Output the (x, y) coordinate of the center of the cell containing the given text.  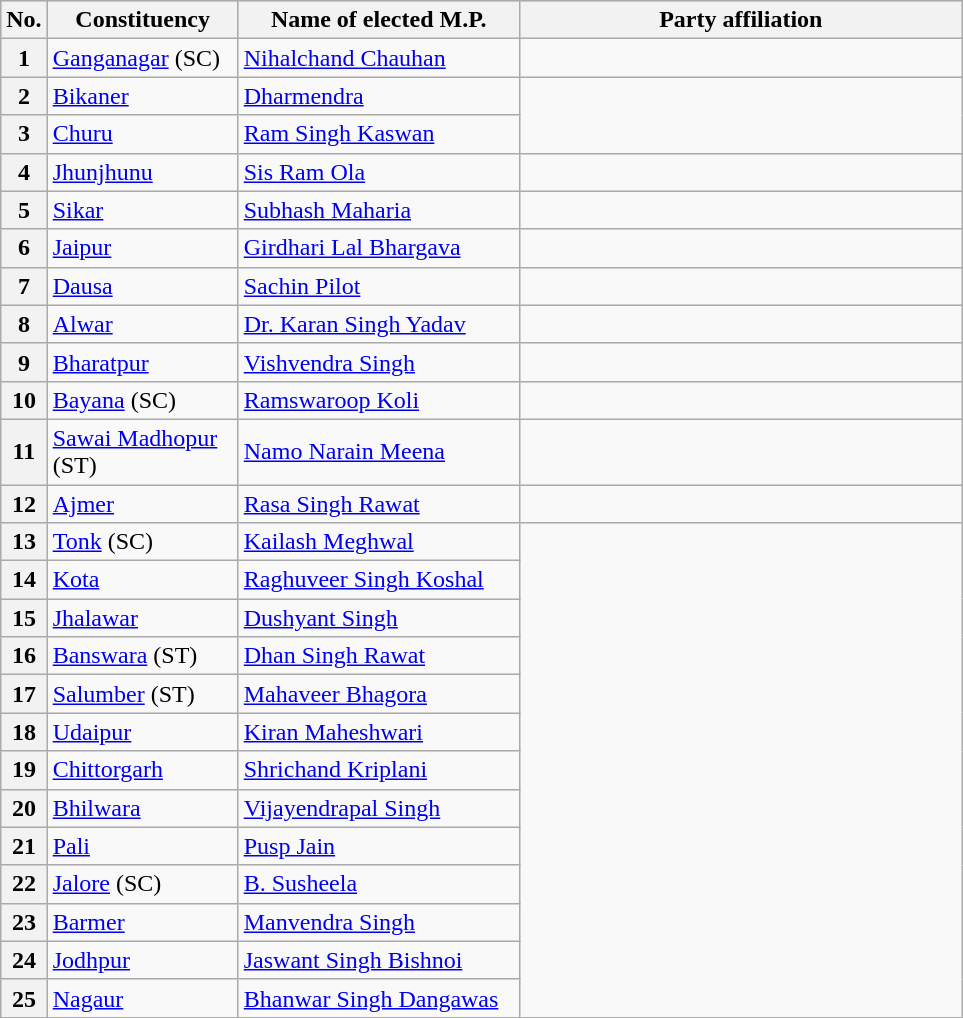
15 (24, 618)
10 (24, 400)
Manvendra Singh (378, 922)
Pali (142, 846)
14 (24, 580)
4 (24, 172)
Party affiliation (740, 20)
Sikar (142, 210)
22 (24, 884)
20 (24, 808)
Bharatpur (142, 362)
Jodhpur (142, 960)
19 (24, 770)
17 (24, 694)
23 (24, 922)
16 (24, 656)
Bayana (SC) (142, 400)
Alwar (142, 324)
Subhash Maharia (378, 210)
Mahaveer Bhagora (378, 694)
2 (24, 96)
7 (24, 286)
Jhalawar (142, 618)
Sachin Pilot (378, 286)
Sis Ram Ola (378, 172)
Chittorgarh (142, 770)
No. (24, 20)
Ajmer (142, 503)
Churu (142, 134)
3 (24, 134)
Sawai Madhopur (ST) (142, 452)
Kailash Meghwal (378, 542)
Vijayendrapal Singh (378, 808)
Namo Narain Meena (378, 452)
Bikaner (142, 96)
Ram Singh Kaswan (378, 134)
1 (24, 58)
Jalore (SC) (142, 884)
Dhan Singh Rawat (378, 656)
Shrichand Kriplani (378, 770)
Bhilwara (142, 808)
Ganganagar (SC) (142, 58)
Raghuveer Singh Koshal (378, 580)
12 (24, 503)
Nagaur (142, 998)
9 (24, 362)
6 (24, 248)
Salumber (ST) (142, 694)
5 (24, 210)
Udaipur (142, 732)
Barmer (142, 922)
Jaipur (142, 248)
Pusp Jain (378, 846)
Constituency (142, 20)
Name of elected M.P. (378, 20)
Dharmendra (378, 96)
Banswara (ST) (142, 656)
Jhunjhunu (142, 172)
13 (24, 542)
24 (24, 960)
Ramswaroop Koli (378, 400)
18 (24, 732)
21 (24, 846)
Bhanwar Singh Dangawas (378, 998)
Kota (142, 580)
Dushyant Singh (378, 618)
Vishvendra Singh (378, 362)
25 (24, 998)
B. Susheela (378, 884)
Tonk (SC) (142, 542)
11 (24, 452)
Dr. Karan Singh Yadav (378, 324)
Dausa (142, 286)
Jaswant Singh Bishnoi (378, 960)
Girdhari Lal Bhargava (378, 248)
Kiran Maheshwari (378, 732)
8 (24, 324)
Rasa Singh Rawat (378, 503)
Nihalchand Chauhan (378, 58)
